Locate the cell with the specified text and output its [X, Y] center coordinate. 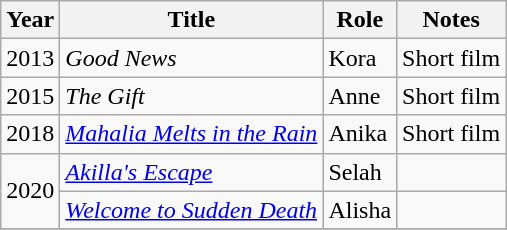
2018 [30, 134]
2013 [30, 58]
Role [360, 20]
Year [30, 20]
Anne [360, 96]
2020 [30, 191]
The Gift [192, 96]
Anika [360, 134]
Welcome to Sudden Death [192, 210]
Akilla's Escape [192, 172]
Good News [192, 58]
Notes [452, 20]
Mahalia Melts in the Rain [192, 134]
Title [192, 20]
Alisha [360, 210]
2015 [30, 96]
Kora [360, 58]
Selah [360, 172]
